Detect which cell encompasses the target text, then output its (x, y) center coordinate. 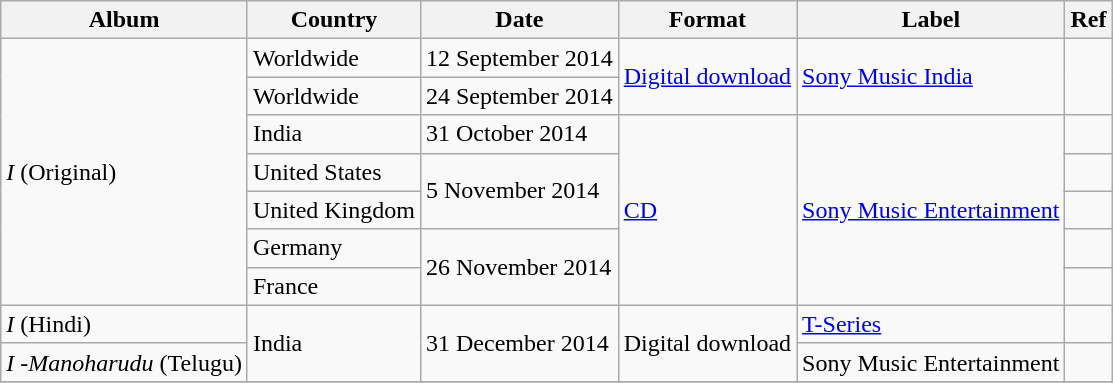
24 September 2014 (519, 96)
United Kingdom (334, 210)
Format (707, 20)
I (Hindi) (124, 324)
Sony Music India (931, 77)
Album (124, 20)
Germany (334, 248)
Date (519, 20)
I (Original) (124, 172)
I -Manoharudu (Telugu) (124, 362)
31 December 2014 (519, 343)
12 September 2014 (519, 58)
5 November 2014 (519, 191)
United States (334, 172)
31 October 2014 (519, 134)
Ref (1088, 20)
CD (707, 210)
Label (931, 20)
26 November 2014 (519, 267)
Country (334, 20)
T-Series (931, 324)
France (334, 286)
